Identify which cell holds the provided text, then report its [X, Y] central coordinate. 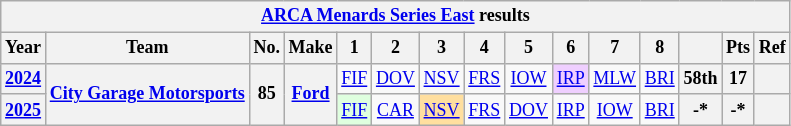
Team [147, 48]
17 [738, 78]
Pts [738, 48]
Make [310, 48]
1 [354, 48]
8 [660, 48]
Ref [772, 48]
6 [570, 48]
2025 [24, 110]
7 [614, 48]
4 [484, 48]
No. [266, 48]
City Garage Motorsports [147, 94]
2 [396, 48]
MLW [614, 78]
CAR [396, 110]
5 [529, 48]
58th [700, 78]
2024 [24, 78]
85 [266, 94]
Year [24, 48]
Ford [310, 94]
3 [442, 48]
ARCA Menards Series East results [396, 16]
